Pinpoint the cell where the given text exists, returning its [x, y] midpoint coordinate. 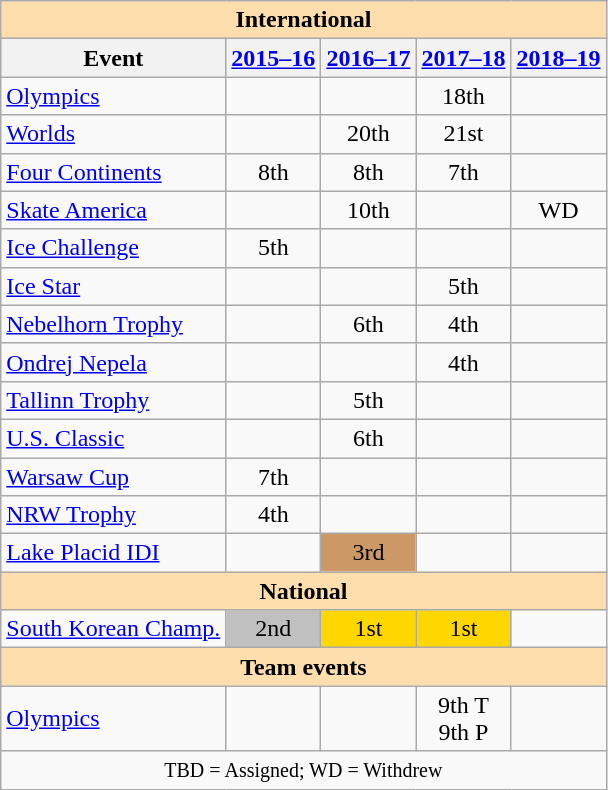
Skate America [114, 210]
18th [464, 96]
Nebelhorn Trophy [114, 324]
Tallinn Trophy [114, 400]
Ice Star [114, 286]
International [304, 20]
Ondrej Nepela [114, 362]
National [304, 591]
2018–19 [558, 58]
U.S. Classic [114, 438]
10th [368, 210]
2015–16 [274, 58]
Warsaw Cup [114, 477]
Worlds [114, 134]
Four Continents [114, 172]
Lake Placid IDI [114, 553]
Team events [304, 667]
2nd [274, 629]
Ice Challenge [114, 248]
9th T 9th P [464, 718]
2017–18 [464, 58]
2016–17 [368, 58]
Event [114, 58]
WD [558, 210]
21st [464, 134]
20th [368, 134]
TBD = Assigned; WD = Withdrew [304, 770]
3rd [368, 553]
South Korean Champ. [114, 629]
NRW Trophy [114, 515]
